Find where the given text appears and provide that cell's center as [x, y] coordinate. 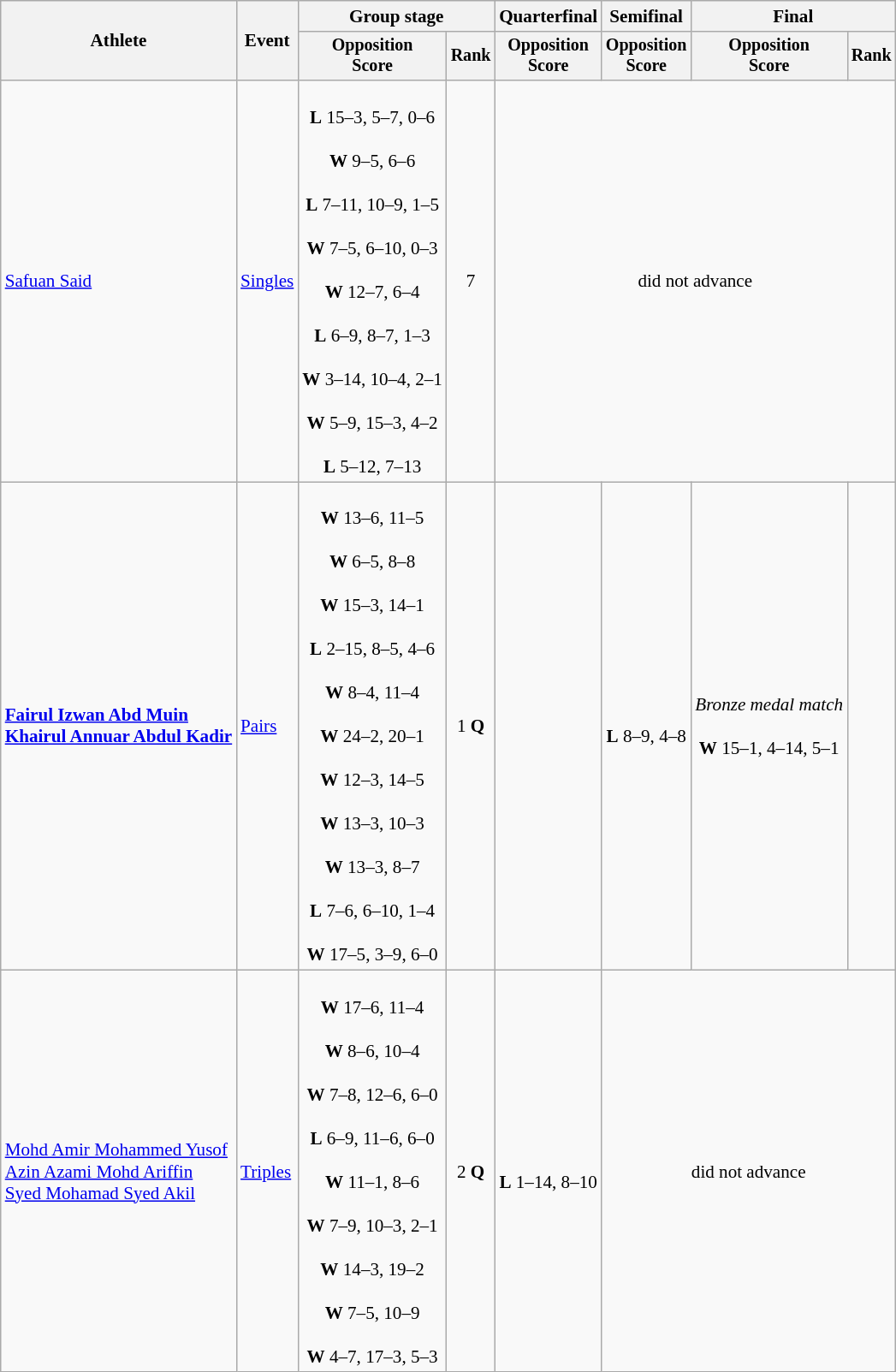
W 17–6, 11–4W 8–6, 10–4W 7–8, 12–6, 6–0L 6–9, 11–6, 6–0W 11–1, 8–6W 7–9, 10–3, 2–1W 14–3, 19–2W 7–5, 10–9W 4–7, 17–3, 5–3 [372, 1171]
1 Q [471, 726]
L 15–3, 5–7, 0–6W 9–5, 6–6L 7–11, 10–9, 1–5W 7–5, 6–10, 0–3W 12–7, 6–4L 6–9, 8–7, 1–3W 3–14, 10–4, 2–1W 5–9, 15–3, 4–2L 5–12, 7–13 [372, 281]
Pairs [267, 726]
Fairul Izwan Abd MuinKhairul Annuar Abdul Kadir [118, 726]
Triples [267, 1171]
L 8–9, 4–8 [646, 726]
Group stage [396, 15]
Safuan Said [118, 281]
L 1–14, 8–10 [548, 1171]
Final [792, 15]
Bronze medal matchW 15–1, 4–14, 5–1 [768, 726]
Quarterfinal [548, 15]
Singles [267, 281]
W 13–6, 11–5W 6–5, 8–8W 15–3, 14–1L 2–15, 8–5, 4–6W 8–4, 11–4W 24–2, 20–1W 12–3, 14–5W 13–3, 10–3W 13–3, 8–7L 7–6, 6–10, 1–4W 17–5, 3–9, 6–0 [372, 726]
Semifinal [646, 15]
7 [471, 281]
2 Q [471, 1171]
Event [267, 41]
Athlete [118, 41]
Mohd Amir Mohammed YusofAzin Azami Mohd AriffinSyed Mohamad Syed Akil [118, 1171]
